Output the (X, Y) coordinate of the center of the cell containing the given text.  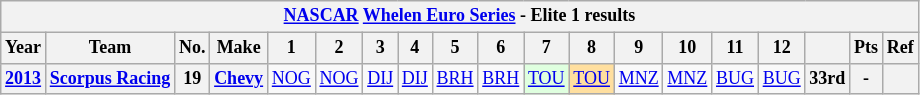
11 (736, 48)
33rd (828, 78)
8 (592, 48)
7 (546, 48)
2013 (24, 78)
2 (339, 48)
Team (110, 48)
19 (192, 78)
Chevy (239, 78)
Make (239, 48)
- (866, 78)
9 (638, 48)
Year (24, 48)
5 (455, 48)
Pts (866, 48)
Scorpus Racing (110, 78)
10 (688, 48)
3 (380, 48)
1 (291, 48)
No. (192, 48)
12 (782, 48)
Ref (900, 48)
6 (501, 48)
NASCAR Whelen Euro Series - Elite 1 results (460, 16)
4 (416, 48)
